Search for the cell housing the specified text and yield its (X, Y) center coordinate. 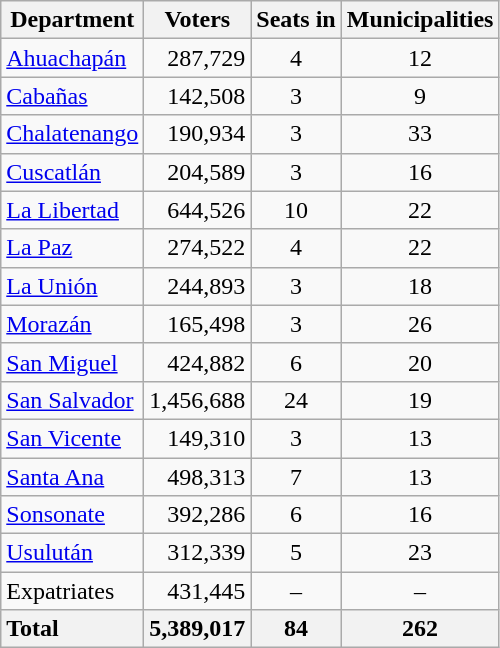
La Libertad (72, 210)
12 (420, 58)
Morazán (72, 324)
20 (420, 362)
Ahuachapán (72, 58)
7 (296, 477)
149,310 (198, 438)
431,445 (198, 591)
312,339 (198, 553)
5 (296, 553)
84 (296, 629)
190,934 (198, 134)
La Unión (72, 286)
9 (420, 96)
498,313 (198, 477)
San Miguel (72, 362)
Department (72, 20)
244,893 (198, 286)
10 (296, 210)
262 (420, 629)
La Paz (72, 248)
26 (420, 324)
Total (72, 629)
Cuscatlán (72, 172)
Seats in (296, 20)
204,589 (198, 172)
287,729 (198, 58)
Chalatenango (72, 134)
San Vicente (72, 438)
1,456,688 (198, 400)
424,882 (198, 362)
392,286 (198, 515)
Usulután (72, 553)
San Salvador (72, 400)
644,526 (198, 210)
33 (420, 134)
Sonsonate (72, 515)
Cabañas (72, 96)
Expatriates (72, 591)
19 (420, 400)
Municipalities (420, 20)
18 (420, 286)
23 (420, 553)
165,498 (198, 324)
Santa Ana (72, 477)
Voters (198, 20)
5,389,017 (198, 629)
274,522 (198, 248)
24 (296, 400)
142,508 (198, 96)
